Return the (X, Y) coordinate for the center point of the cell that contains the specified text.  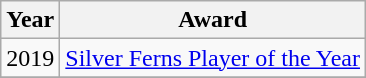
2019 (30, 58)
Silver Ferns Player of the Year (213, 58)
Award (213, 20)
Year (30, 20)
